Find where the given text appears and provide that cell's center as (x, y) coordinate. 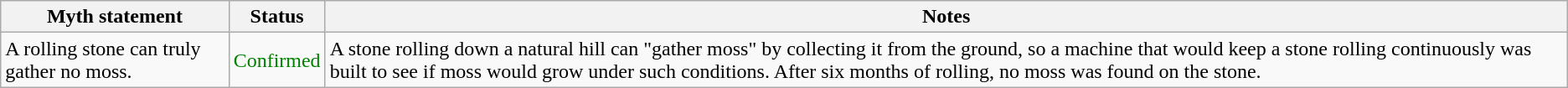
Notes (946, 17)
Status (276, 17)
Confirmed (276, 60)
A rolling stone can truly gather no moss. (115, 60)
Myth statement (115, 17)
